Detect which cell encompasses the target text, then output its (X, Y) center coordinate. 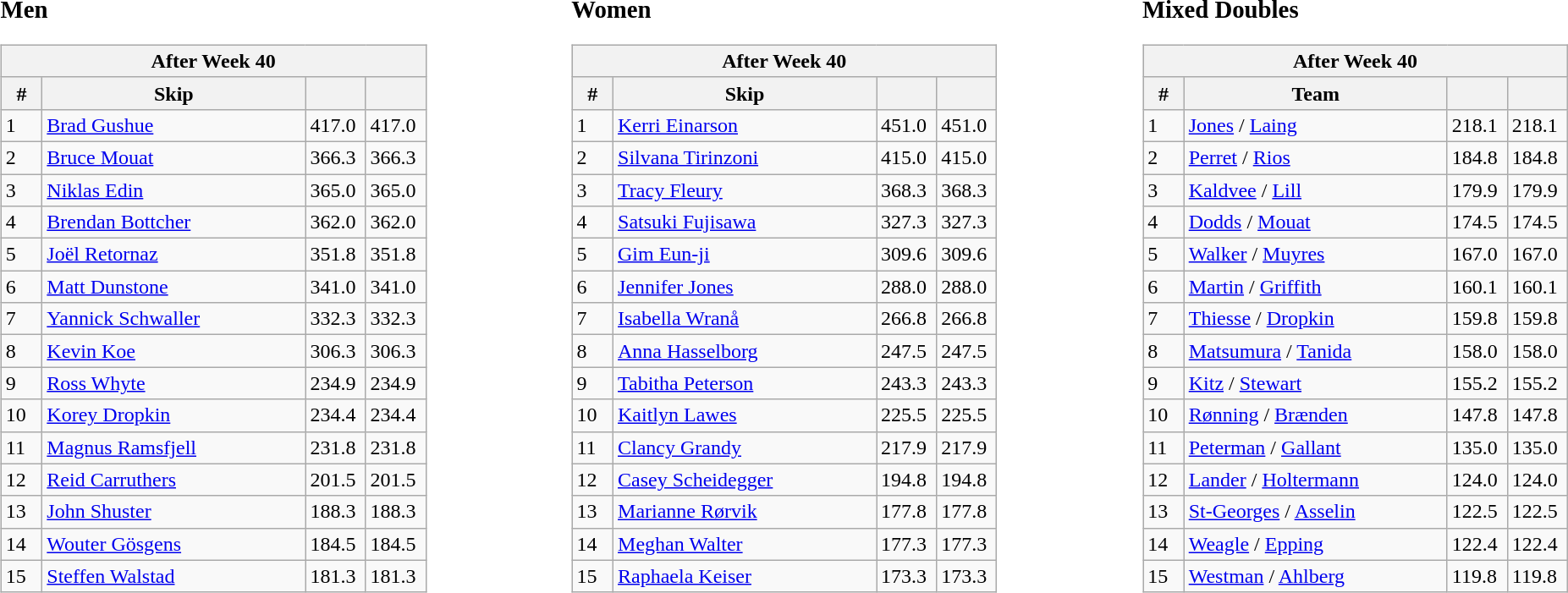
Bruce Mouat (174, 157)
Matsumura / Tanida (1315, 351)
Satsuki Fujisawa (745, 222)
Kitz / Stewart (1315, 383)
Kaitlyn Lawes (745, 415)
Joël Retornaz (174, 255)
Tracy Fleury (745, 190)
Gim Eun-ji (745, 255)
Anna Hasselborg (745, 351)
Magnus Ramsfjell (174, 447)
Perret / Rios (1315, 157)
Steffen Walstad (174, 576)
St-Georges / Asselin (1315, 512)
Team (1315, 93)
Isabella Wranå (745, 319)
Rønning / Brænden (1315, 415)
Silvana Tirinzoni (745, 157)
Matt Dunstone (174, 287)
Jennifer Jones (745, 287)
Thiesse / Dropkin (1315, 319)
Weagle / Epping (1315, 544)
Korey Dropkin (174, 415)
Walker / Muyres (1315, 255)
Meghan Walter (745, 544)
Brad Gushue (174, 125)
Jones / Laing (1315, 125)
John Shuster (174, 512)
Westman / Ahlberg (1315, 576)
Martin / Griffith (1315, 287)
Brendan Bottcher (174, 222)
Lander / Holtermann (1315, 480)
Ross Whyte (174, 383)
Yannick Schwaller (174, 319)
Clancy Grandy (745, 447)
Tabitha Peterson (745, 383)
Kerri Einarson (745, 125)
Reid Carruthers (174, 480)
Wouter Gösgens (174, 544)
Peterman / Gallant (1315, 447)
Kevin Koe (174, 351)
Dodds / Mouat (1315, 222)
Marianne Rørvik (745, 512)
Niklas Edin (174, 190)
Casey Scheidegger (745, 480)
Kaldvee / Lill (1315, 190)
Raphaela Keiser (745, 576)
